Determine the (x, y) coordinate at the center of the cell enclosing the given text.  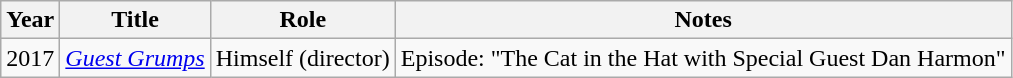
Notes (703, 20)
Episode: "The Cat in the Hat with Special Guest Dan Harmon" (703, 58)
Year (30, 20)
Role (302, 20)
Title (135, 20)
2017 (30, 58)
Guest Grumps (135, 58)
Himself (director) (302, 58)
